Identify which cell holds the provided text, then report its [X, Y] central coordinate. 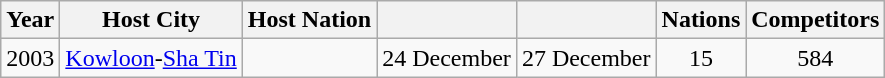
15 [701, 58]
Host City [151, 20]
2003 [30, 58]
Nations [701, 20]
Host Nation [309, 20]
584 [816, 58]
Kowloon-Sha Tin [151, 58]
24 December [447, 58]
Year [30, 20]
27 December [586, 58]
Competitors [816, 20]
